Pinpoint the cell where the given text exists, returning its [x, y] midpoint coordinate. 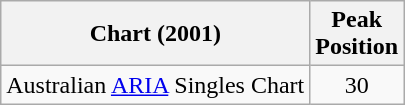
PeakPosition [357, 34]
Australian ARIA Singles Chart [156, 85]
30 [357, 85]
Chart (2001) [156, 34]
